Extract the [x, y] coordinate from the center of the cell holding the provided text.  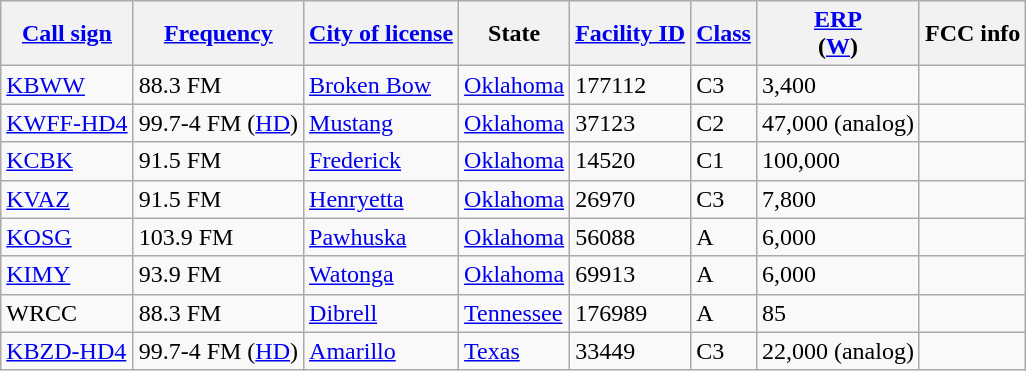
Frequency [218, 34]
37123 [630, 123]
47,000 (analog) [838, 123]
7,800 [838, 199]
Watonga [382, 275]
Pawhuska [382, 237]
Henryetta [382, 199]
176989 [630, 313]
177112 [630, 85]
C2 [724, 123]
Broken Bow [382, 85]
Class [724, 34]
KBWW [67, 85]
85 [838, 313]
Frederick [382, 161]
City of license [382, 34]
Call sign [67, 34]
103.9 FM [218, 237]
Amarillo [382, 351]
93.9 FM [218, 275]
3,400 [838, 85]
KIMY [67, 275]
26970 [630, 199]
WRCC [67, 313]
22,000 (analog) [838, 351]
14520 [630, 161]
KOSG [67, 237]
100,000 [838, 161]
69913 [630, 275]
KBZD-HD4 [67, 351]
Tennessee [514, 313]
33449 [630, 351]
Facility ID [630, 34]
C1 [724, 161]
Mustang [382, 123]
State [514, 34]
Dibrell [382, 313]
Texas [514, 351]
KWFF-HD4 [67, 123]
56088 [630, 237]
FCC info [972, 34]
ERP(W) [838, 34]
KVAZ [67, 199]
KCBK [67, 161]
